Output the (x, y) coordinate of the center of the cell containing the given text.  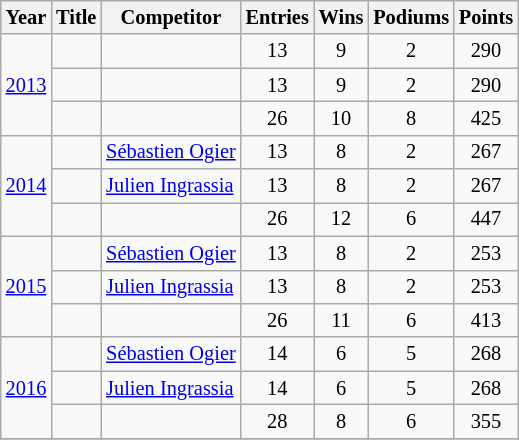
447 (486, 219)
Points (486, 17)
Entries (278, 17)
12 (342, 219)
2016 (26, 388)
Competitor (170, 17)
425 (486, 118)
Year (26, 17)
28 (278, 421)
Wins (342, 17)
Podiums (411, 17)
2015 (26, 286)
11 (342, 320)
413 (486, 320)
Title (76, 17)
10 (342, 118)
2014 (26, 186)
355 (486, 421)
2013 (26, 84)
